Provide the [x, y] coordinate of the cell's center where the given text is located.  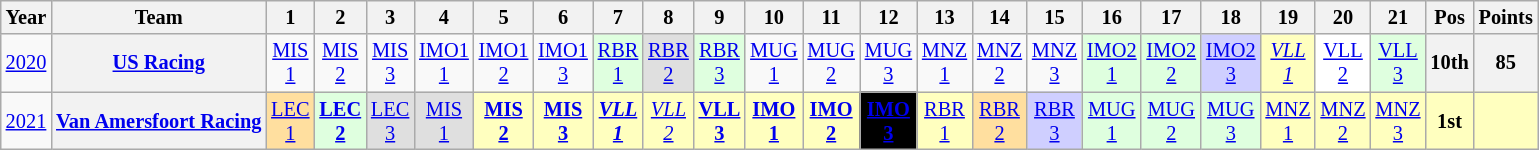
IMO21 [1112, 63]
IMO12 [504, 63]
Van Amersfoort Racing [158, 121]
11 [830, 17]
IMO13 [563, 63]
LEC2 [340, 121]
IMO11 [444, 63]
2020 [26, 63]
1 [290, 17]
4 [444, 17]
20 [1342, 17]
IMO1 [774, 121]
85 [1506, 63]
13 [944, 17]
Pos [1449, 17]
Team [158, 17]
7 [618, 17]
10th [1449, 63]
16 [1112, 17]
12 [888, 17]
LEC1 [290, 121]
2021 [26, 121]
9 [720, 17]
1st [1449, 121]
US Racing [158, 63]
Points [1506, 17]
18 [1231, 17]
IMO22 [1171, 63]
14 [1000, 17]
10 [774, 17]
15 [1054, 17]
Year [26, 17]
IMO2 [830, 121]
21 [1398, 17]
3 [390, 17]
IMO23 [1231, 63]
6 [563, 17]
LEC3 [390, 121]
IMO3 [888, 121]
2 [340, 17]
17 [1171, 17]
8 [668, 17]
19 [1288, 17]
5 [504, 17]
